Find where the given text appears and provide that cell's center as [X, Y] coordinate. 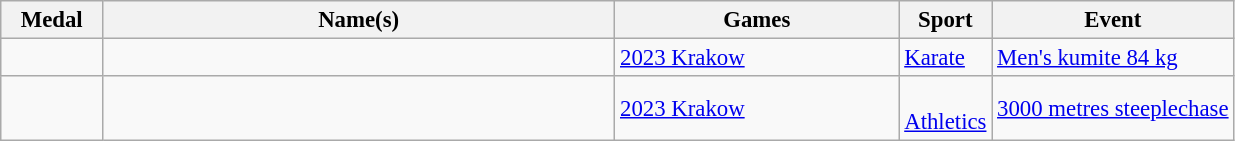
3000 metres steeplechase [1113, 108]
Event [1113, 20]
Games [757, 20]
Sport [946, 20]
Karate [946, 58]
Medal [52, 20]
Men's kumite 84 kg [1113, 58]
Athletics [946, 108]
Name(s) [359, 20]
